Scan for the cell matching the given text and deliver its [X, Y] coordinate at center. 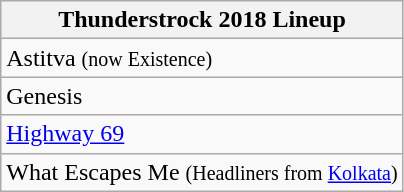
Genesis [202, 96]
What Escapes Me (Headliners from Kolkata) [202, 172]
Astitva (now Existence) [202, 58]
Thunderstrock 2018 Lineup [202, 20]
Highway 69 [202, 134]
